Search for the cell housing the specified text and yield its [x, y] center coordinate. 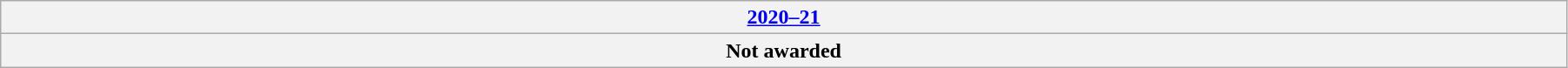
Not awarded [784, 51]
2020–21 [784, 17]
